From the cell containing the given text, extract its center point as (X, Y) coordinate. 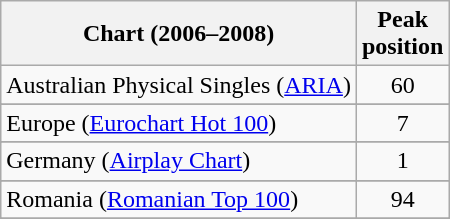
60 (402, 85)
Germany (Airplay Chart) (179, 161)
Peakposition (402, 34)
1 (402, 161)
7 (402, 123)
Chart (2006–2008) (179, 34)
Romania (Romanian Top 100) (179, 199)
Australian Physical Singles (ARIA) (179, 85)
Europe (Eurochart Hot 100) (179, 123)
94 (402, 199)
